Extract the [X, Y] coordinate from the center of the cell holding the provided text.  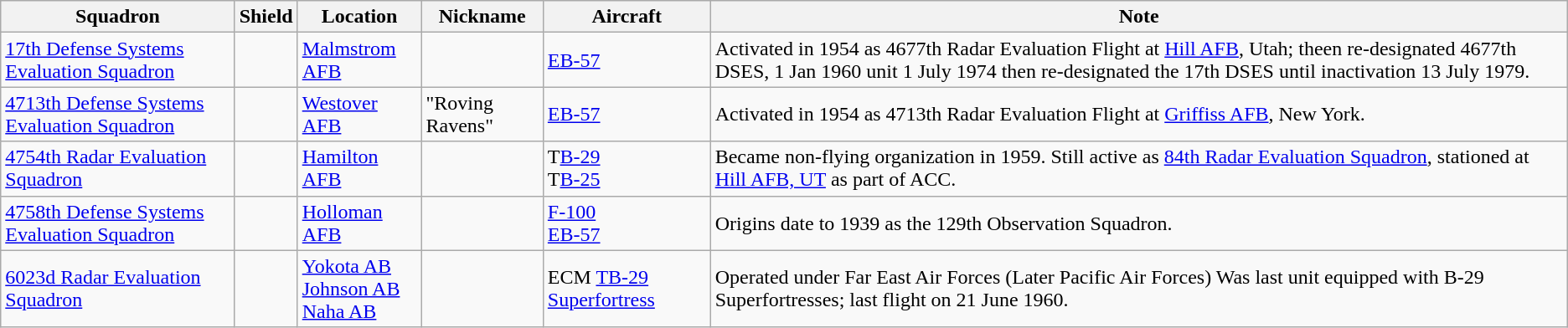
Hamilton AFB [359, 169]
Shield [266, 17]
Westover AFB [359, 114]
Nickname [482, 17]
Activated in 1954 as 4713th Radar Evaluation Flight at Griffiss AFB, New York. [1139, 114]
4713th Defense Systems Evaluation Squadron [117, 114]
Origins date to 1939 as the 129th Observation Squadron. [1139, 223]
F-100EB-57 [627, 223]
"Roving Ravens" [482, 114]
Malmstrom AFB [359, 60]
17th Defense Systems Evaluation Squadron [117, 60]
TB-29TB-25 [627, 169]
4758th Defense Systems Evaluation Squadron [117, 223]
Holloman AFB [359, 223]
ECM TB-29 Superfortress [627, 289]
Location [359, 17]
Aircraft [627, 17]
6023d Radar Evaluation Squadron [117, 289]
Note [1139, 17]
Operated under Far East Air Forces (Later Pacific Air Forces) Was last unit equipped with B-29 Superfortresses; last flight on 21 June 1960. [1139, 289]
Squadron [117, 17]
Yokota ABJohnson ABNaha AB [359, 289]
Became non-flying organization in 1959. Still active as 84th Radar Evaluation Squadron, stationed at Hill AFB, UT as part of ACC. [1139, 169]
4754th Radar Evaluation Squadron [117, 169]
